Extract the [X, Y] coordinate from the center of the cell holding the provided text.  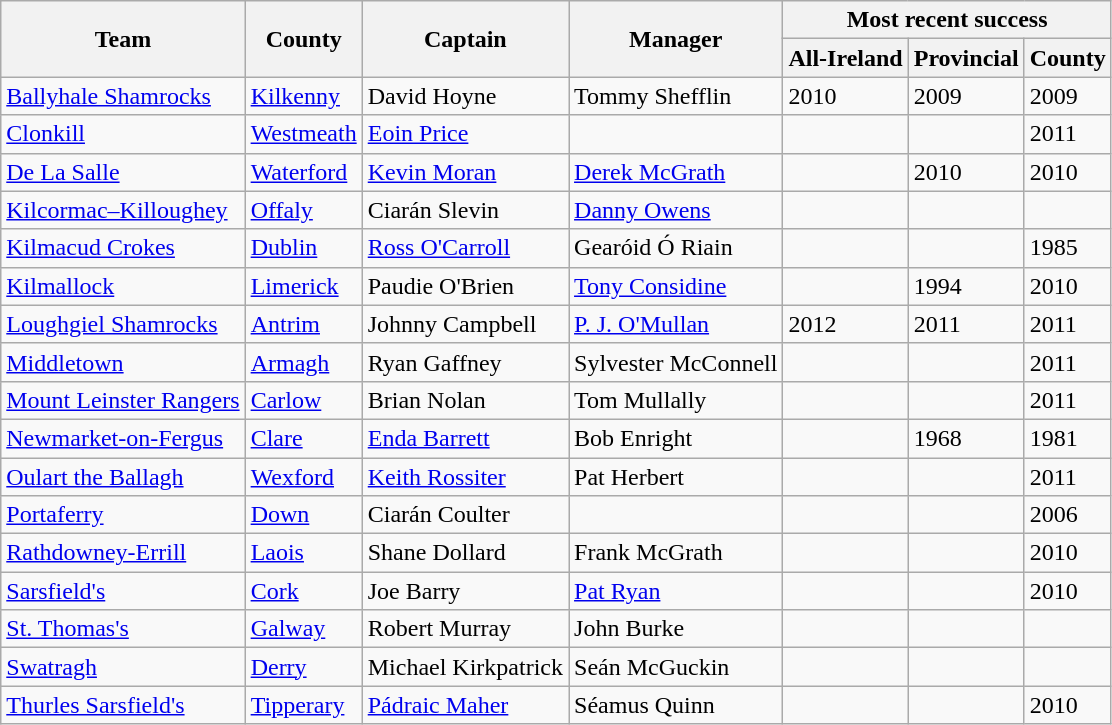
2012 [846, 324]
Ross O'Carroll [465, 248]
Loughgiel Shamrocks [123, 324]
P. J. O'Mullan [676, 324]
Kilcormac–Killoughey [123, 210]
Ciarán Coulter [465, 515]
Tom Mullally [676, 400]
John Burke [676, 629]
Wexford [304, 477]
Ballyhale Shamrocks [123, 96]
Thurles Sarsfield's [123, 705]
Portaferry [123, 515]
St. Thomas's [123, 629]
Kilmacud Crokes [123, 248]
1968 [966, 438]
Westmeath [304, 134]
Antrim [304, 324]
All-Ireland [846, 58]
Kevin Moran [465, 172]
Waterford [304, 172]
Pat Herbert [676, 477]
Limerick [304, 286]
Armagh [304, 362]
1994 [966, 286]
Ciarán Slevin [465, 210]
Clare [304, 438]
Galway [304, 629]
Sylvester McConnell [676, 362]
Paudie O'Brien [465, 286]
Keith Rossiter [465, 477]
Eoin Price [465, 134]
Most recent success [947, 20]
Dublin [304, 248]
Pádraic Maher [465, 705]
Clonkill [123, 134]
Down [304, 515]
Carlow [304, 400]
Robert Murray [465, 629]
1985 [1068, 248]
Séamus Quinn [676, 705]
Captain [465, 39]
Sarsfield's [123, 591]
Cork [304, 591]
De La Salle [123, 172]
Laois [304, 553]
Pat Ryan [676, 591]
Team [123, 39]
Enda Barrett [465, 438]
Offaly [304, 210]
Kilmallock [123, 286]
Gearóid Ó Riain [676, 248]
Kilkenny [304, 96]
David Hoyne [465, 96]
1981 [1068, 438]
Newmarket-on-Fergus [123, 438]
Tipperary [304, 705]
2006 [1068, 515]
Frank McGrath [676, 553]
Danny Owens [676, 210]
Michael Kirkpatrick [465, 667]
Ryan Gaffney [465, 362]
Shane Dollard [465, 553]
Tony Considine [676, 286]
Derek McGrath [676, 172]
Oulart the Ballagh [123, 477]
Seán McGuckin [676, 667]
Johnny Campbell [465, 324]
Joe Barry [465, 591]
Manager [676, 39]
Swatragh [123, 667]
Middletown [123, 362]
Tommy Shefflin [676, 96]
Derry [304, 667]
Bob Enright [676, 438]
Brian Nolan [465, 400]
Rathdowney-Errill [123, 553]
Mount Leinster Rangers [123, 400]
Provincial [966, 58]
